For the text-containing cell, return its midpoint in [x, y] coordinate format. 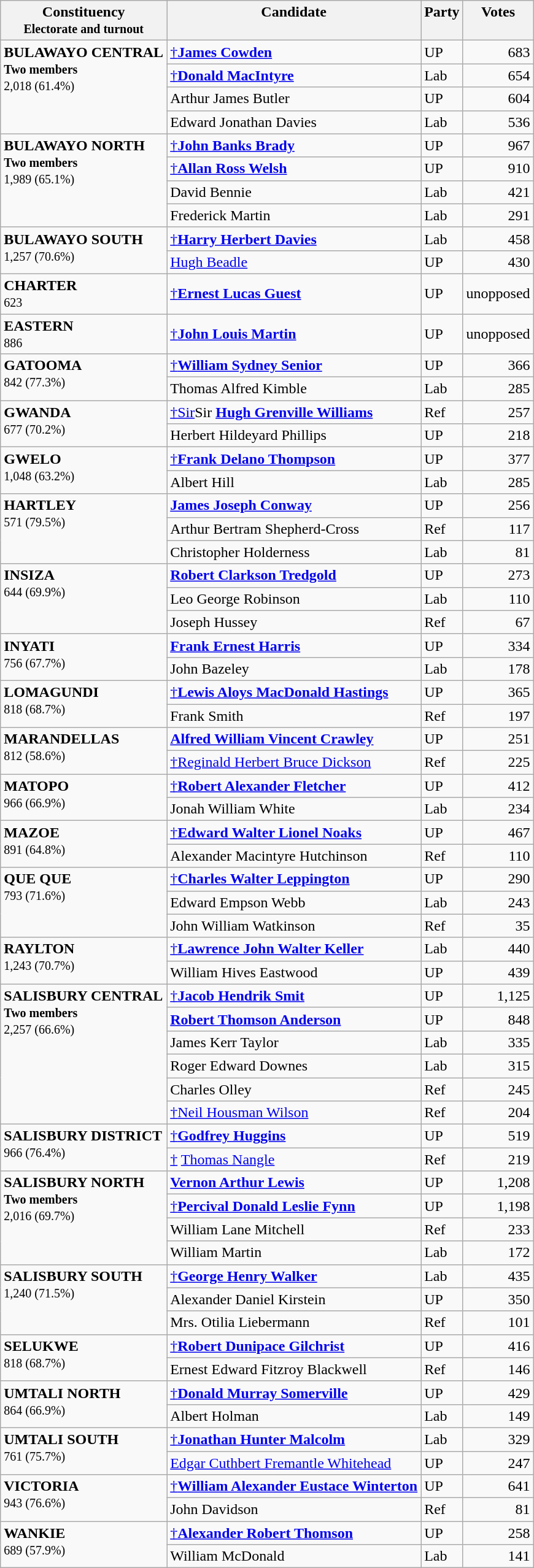
CHARTER623 [83, 293]
245 [498, 1089]
439 [498, 972]
Alfred William Vincent Crawley [294, 739]
435 [498, 1276]
421 [498, 192]
Mrs. Otilia Liebermann [294, 1323]
Charles Olley [294, 1089]
WANKIE689 (57.9%) [83, 1545]
218 [498, 436]
467 [498, 832]
Vernon Arthur Lewis [294, 1183]
365 [498, 692]
Edward Empson Webb [294, 902]
335 [498, 1042]
David Bennie [294, 192]
†Ernest Lucas Guest [294, 293]
William Lane Mitchell [294, 1229]
†SirSir Hugh Grenville Williams [294, 412]
James Kerr Taylor [294, 1042]
†Lawrence John Walter Keller [294, 949]
967 [498, 145]
BULAWAYO SOUTH1,257 (70.6%) [83, 250]
†William Sydney Senior [294, 366]
†Frank Delano Thompson [294, 459]
Albert Hill [294, 482]
Robert Clarkson Tredgold [294, 575]
John Bazeley [294, 669]
†Donald Murray Somerville [294, 1393]
Arthur Bertram Shepherd-Cross [294, 529]
BULAWAYO CENTRALTwo members2,018 (61.4%) [83, 87]
EASTERN886 [83, 334]
416 [498, 1346]
Albert Holman [294, 1416]
John William Watkinson [294, 926]
Hugh Beadle [294, 262]
256 [498, 505]
LOMAGUNDI818 (68.7%) [83, 704]
†Reginald Herbert Bruce Dickson [294, 763]
233 [498, 1229]
366 [498, 366]
MARANDELLAS812 (58.6%) [83, 751]
QUE QUE793 (71.6%) [83, 902]
290 [498, 879]
440 [498, 949]
†Lewis Aloys MacDonald Hastings [294, 692]
149 [498, 1416]
†William Alexander Eustace Winterton [294, 1486]
†Robert Alexander Fletcher [294, 786]
329 [498, 1439]
141 [498, 1556]
377 [498, 459]
251 [498, 739]
†Harry Herbert Davies [294, 239]
247 [498, 1463]
VICTORIA943 (76.6%) [83, 1498]
Frank Ernest Harris [294, 645]
MAZOE891 (64.8%) [83, 844]
683 [498, 52]
315 [498, 1066]
UMTALI SOUTH761 (75.7%) [83, 1451]
GATOOMA842 (77.3%) [83, 377]
SALISBURY DISTRICT966 (76.4%) [83, 1148]
William Martin [294, 1253]
†John Louis Martin [294, 334]
334 [498, 645]
654 [498, 75]
641 [498, 1486]
†Allan Ross Welsh [294, 169]
†Jonathan Hunter Malcolm [294, 1439]
Edgar Cuthbert Fremantle Whitehead [294, 1463]
519 [498, 1136]
SELUKWE818 (68.7%) [83, 1358]
458 [498, 239]
Votes [498, 21]
Herbert Hildeyard Phillips [294, 436]
Frederick Martin [294, 215]
1,125 [498, 996]
Edward Jonathan Davies [294, 122]
910 [498, 169]
Joseph Hussey [294, 622]
INSIZA644 (69.9%) [83, 599]
Frank Smith [294, 716]
William Hives Eastwood [294, 972]
Candidate [294, 21]
257 [498, 412]
†George Henry Walker [294, 1276]
Roger Edward Downes [294, 1066]
John Davidson [294, 1510]
SALISBURY NORTHTwo members2,016 (69.7%) [83, 1218]
GWANDA677 (70.2%) [83, 424]
INYATI756 (67.7%) [83, 657]
258 [498, 1533]
604 [498, 99]
273 [498, 575]
MATOPO966 (66.9%) [83, 797]
1,208 [498, 1183]
William McDonald [294, 1556]
234 [498, 809]
BULAWAYO NORTHTwo members1,989 (65.1%) [83, 180]
Jonah William White [294, 809]
Arthur James Butler [294, 99]
GWELO1,048 (63.2%) [83, 471]
35 [498, 926]
Alexander Daniel Kirstein [294, 1299]
SALISBURY CENTRALTwo members2,257 (66.6%) [83, 1054]
429 [498, 1393]
†Neil Housman Wilson [294, 1113]
Leo George Robinson [294, 599]
RAYLTON1,243 (70.7%) [83, 961]
Ernest Edward Fitzroy Blackwell [294, 1369]
†Charles Walter Leppington [294, 879]
172 [498, 1253]
† Thomas Nangle [294, 1159]
†Alexander Robert Thomson [294, 1533]
412 [498, 786]
Party [442, 21]
430 [498, 262]
Alexander Macintyre Hutchinson [294, 856]
117 [498, 529]
178 [498, 669]
Thomas Alfred Kimble [294, 389]
†John Banks Brady [294, 145]
†Percival Donald Leslie Fynn [294, 1206]
†Robert Dunipace Gilchrist [294, 1346]
†Edward Walter Lionel Noaks [294, 832]
291 [498, 215]
350 [498, 1299]
243 [498, 902]
SALISBURY SOUTH1,240 (71.5%) [83, 1299]
†Godfrey Huggins [294, 1136]
†James Cowden [294, 52]
219 [498, 1159]
67 [498, 622]
101 [498, 1323]
1,198 [498, 1206]
Christopher Holderness [294, 552]
James Joseph Conway [294, 505]
†Jacob Hendrik Smit [294, 996]
225 [498, 763]
536 [498, 122]
†Donald MacIntyre [294, 75]
146 [498, 1369]
UMTALI NORTH864 (66.9%) [83, 1404]
HARTLEY571 (79.5%) [83, 529]
848 [498, 1019]
204 [498, 1113]
197 [498, 716]
ConstituencyElectorate and turnout [83, 21]
Robert Thomson Anderson [294, 1019]
